Pinpoint the cell where the given text exists, returning its (X, Y) midpoint coordinate. 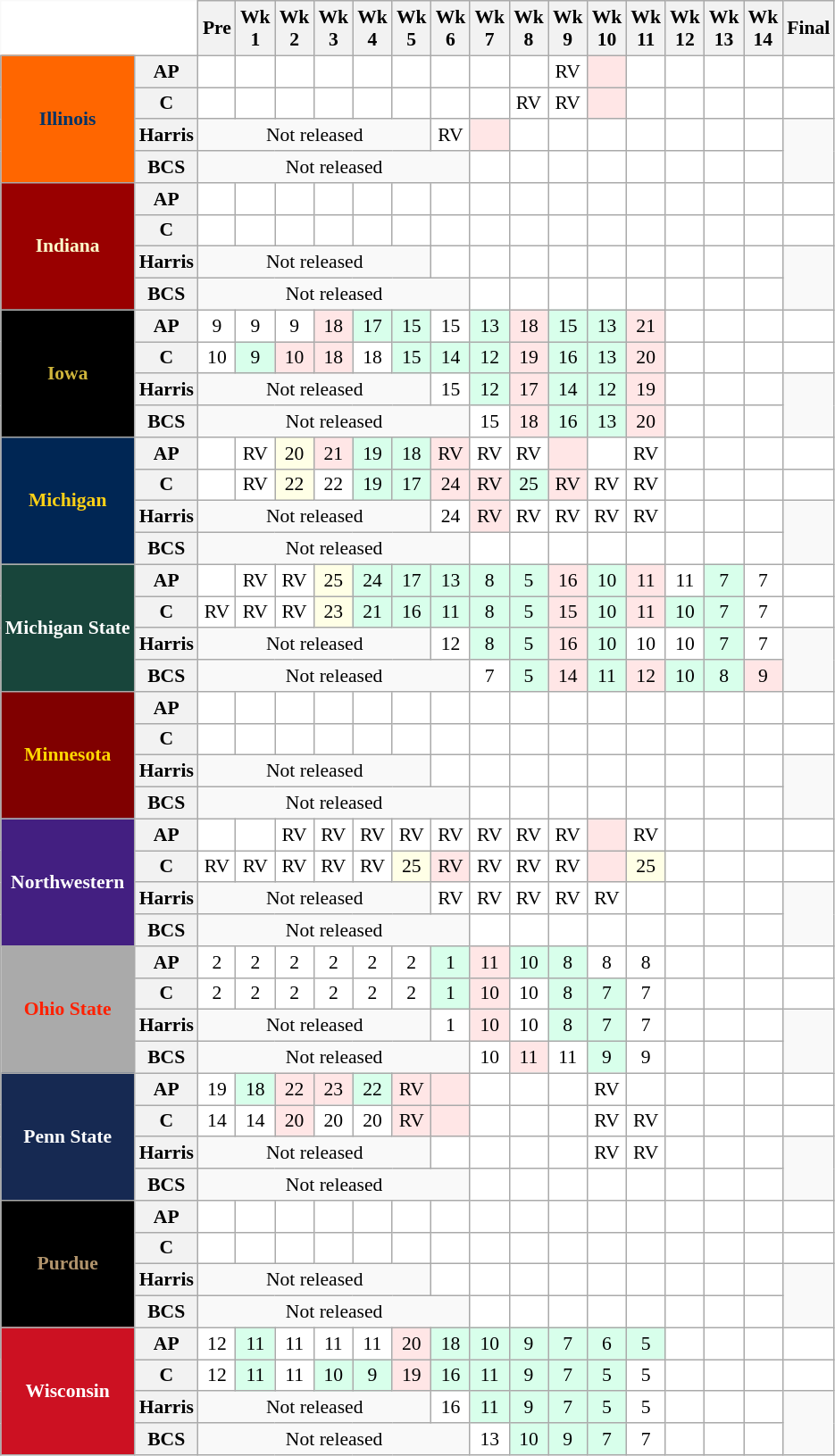
Wk4 (372, 29)
Michigan State (68, 628)
Final (808, 29)
Wk3 (333, 29)
Wk1 (255, 29)
Wk9 (568, 29)
Wk5 (412, 29)
Wk8 (529, 29)
Penn State (68, 1136)
6 (607, 1344)
Minnesota (68, 755)
Northwestern (68, 882)
Wk11 (646, 29)
Wk2 (295, 29)
Iowa (68, 373)
Wk14 (763, 29)
Purdue (68, 1264)
Wk7 (489, 29)
Pre (217, 29)
Wk13 (724, 29)
Indiana (68, 246)
Illinois (68, 119)
Michigan (68, 501)
Wk6 (451, 29)
Wk10 (607, 29)
Wk12 (685, 29)
Wisconsin (68, 1391)
Ohio State (68, 1010)
